Pinpoint the cell where the given text exists, returning its [X, Y] midpoint coordinate. 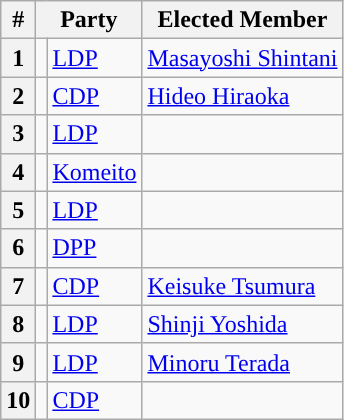
DPP [94, 248]
Shinji Yoshida [242, 324]
Masayoshi Shintani [242, 58]
9 [18, 362]
8 [18, 324]
2 [18, 96]
Komeito [94, 172]
7 [18, 286]
6 [18, 248]
Minoru Terada [242, 362]
1 [18, 58]
5 [18, 210]
Elected Member [242, 20]
10 [18, 400]
# [18, 20]
Hideo Hiraoka [242, 96]
Party [89, 20]
4 [18, 172]
3 [18, 134]
Keisuke Tsumura [242, 286]
